Pinpoint the cell where the given text exists, returning its [X, Y] midpoint coordinate. 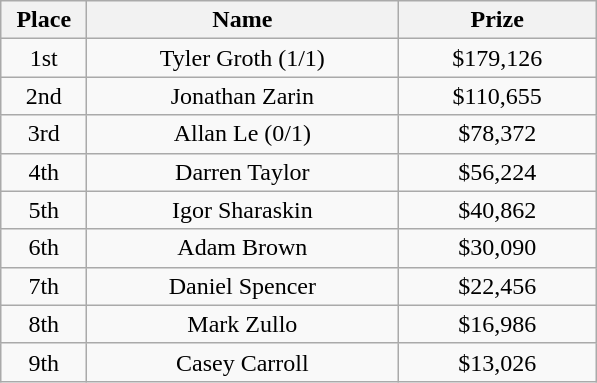
Igor Sharaskin [242, 210]
$179,126 [498, 58]
$13,026 [498, 362]
Prize [498, 20]
$22,456 [498, 286]
4th [44, 172]
3rd [44, 134]
$40,862 [498, 210]
$56,224 [498, 172]
Jonathan Zarin [242, 96]
1st [44, 58]
Place [44, 20]
Mark Zullo [242, 324]
6th [44, 248]
Name [242, 20]
Adam Brown [242, 248]
Darren Taylor [242, 172]
$16,986 [498, 324]
Tyler Groth (1/1) [242, 58]
$78,372 [498, 134]
$30,090 [498, 248]
2nd [44, 96]
Casey Carroll [242, 362]
5th [44, 210]
Daniel Spencer [242, 286]
8th [44, 324]
$110,655 [498, 96]
7th [44, 286]
9th [44, 362]
Allan Le (0/1) [242, 134]
